Return [x, y] of the center of cell containing provided text 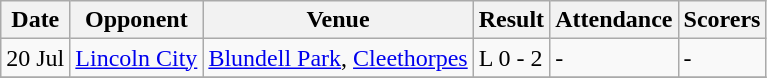
Lincoln City [136, 58]
Venue [338, 20]
Attendance [614, 20]
Date [36, 20]
20 Jul [36, 58]
Opponent [136, 20]
Result [511, 20]
Scorers [722, 20]
L 0 - 2 [511, 58]
Blundell Park, Cleethorpes [338, 58]
